Detect which cell encompasses the target text, then output its [x, y] center coordinate. 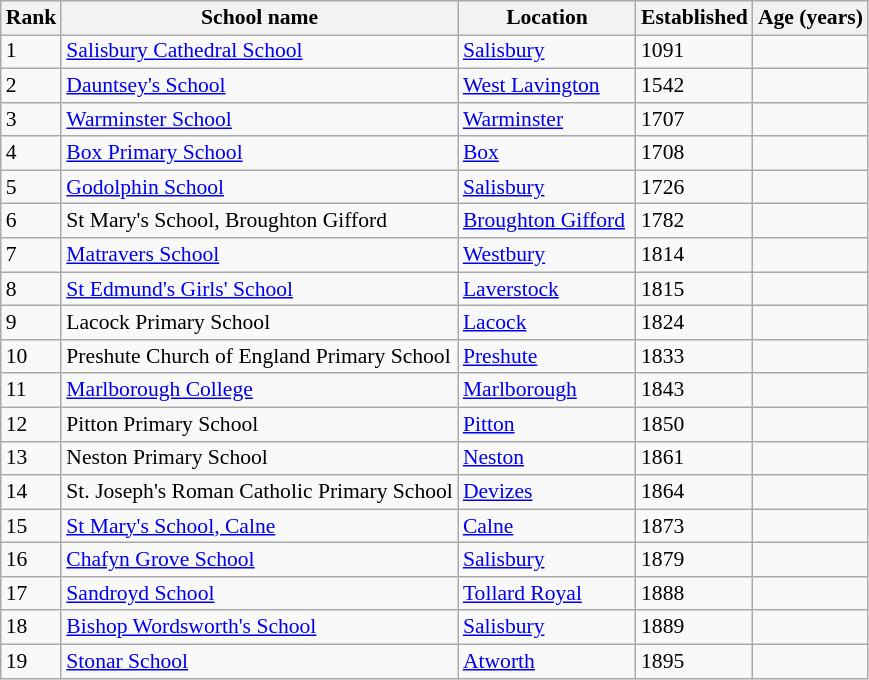
12 [32, 425]
3 [32, 120]
4 [32, 154]
1707 [694, 120]
1542 [694, 86]
1873 [694, 526]
Established [694, 18]
Box Primary School [260, 154]
Rank [32, 18]
1850 [694, 425]
19 [32, 662]
Stonar School [260, 662]
Sandroyd School [260, 594]
Devizes [547, 492]
7 [32, 255]
Salisbury Cathedral School [260, 52]
1782 [694, 221]
1864 [694, 492]
1895 [694, 662]
Pitton Primary School [260, 425]
Chafyn Grove School [260, 560]
15 [32, 526]
Location [547, 18]
Lacock Primary School [260, 323]
Lacock [547, 323]
Preshute Church of England Primary School [260, 357]
Godolphin School [260, 187]
Calne [547, 526]
18 [32, 628]
11 [32, 391]
Pitton [547, 425]
1879 [694, 560]
School name [260, 18]
16 [32, 560]
Dauntsey's School [260, 86]
1814 [694, 255]
Neston Primary School [260, 458]
Broughton Gifford [547, 221]
Laverstock [547, 289]
1833 [694, 357]
Marlborough [547, 391]
St Mary's School, Broughton Gifford [260, 221]
1843 [694, 391]
5 [32, 187]
1889 [694, 628]
Warminster School [260, 120]
St. Joseph's Roman Catholic Primary School [260, 492]
9 [32, 323]
13 [32, 458]
14 [32, 492]
Westbury [547, 255]
6 [32, 221]
1815 [694, 289]
1 [32, 52]
Neston [547, 458]
8 [32, 289]
West Lavington [547, 86]
Atworth [547, 662]
1861 [694, 458]
St Mary's School, Calne [260, 526]
Tollard Royal [547, 594]
17 [32, 594]
Warminster [547, 120]
1824 [694, 323]
1091 [694, 52]
St Edmund's Girls' School [260, 289]
Age (years) [810, 18]
10 [32, 357]
Box [547, 154]
Marlborough College [260, 391]
1708 [694, 154]
Matravers School [260, 255]
1888 [694, 594]
2 [32, 86]
Bishop Wordsworth's School [260, 628]
Preshute [547, 357]
1726 [694, 187]
